Identify which cell holds the provided text, then report its (x, y) central coordinate. 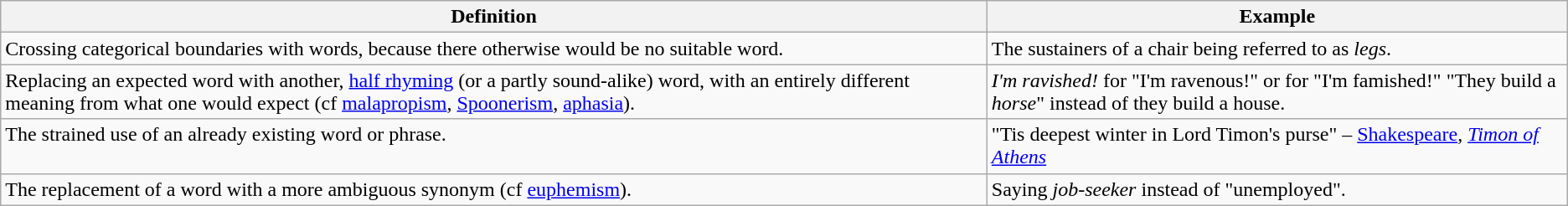
Saying job-seeker instead of "unemployed". (1277, 189)
The strained use of an already existing word or phrase. (494, 146)
"Tis deepest winter in Lord Timon's purse" – Shakespeare, Timon of Athens (1277, 146)
The sustainers of a chair being referred to as legs. (1277, 49)
Definition (494, 17)
Example (1277, 17)
I'm ravished! for "I'm ravenous!" or for "I'm famished!" "They build a horse" instead of they build a house. (1277, 92)
Crossing categorical boundaries with words, because there otherwise would be no suitable word. (494, 49)
The replacement of a word with a more ambiguous synonym (cf euphemism). (494, 189)
